Locate the cell with the specified text and output its [X, Y] center coordinate. 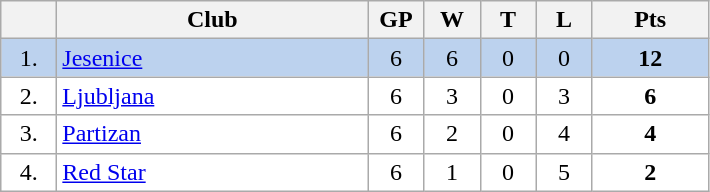
5 [564, 172]
Ljubljana [212, 96]
Club [212, 20]
W [452, 20]
T [508, 20]
1 [452, 172]
Partizan [212, 134]
3. [29, 134]
Jesenice [212, 58]
L [564, 20]
Red Star [212, 172]
12 [650, 58]
4. [29, 172]
GP [396, 20]
2. [29, 96]
1. [29, 58]
Pts [650, 20]
